Scan for the cell matching the given text and deliver its (X, Y) coordinate at center. 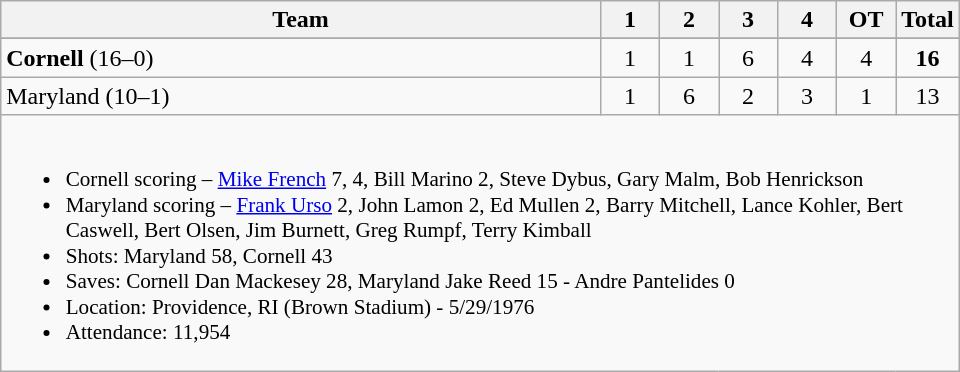
Maryland (10–1) (301, 96)
13 (928, 96)
Total (928, 20)
Team (301, 20)
Cornell (16–0) (301, 58)
16 (928, 58)
OT (866, 20)
